Pinpoint the cell where the given text exists, returning its (X, Y) midpoint coordinate. 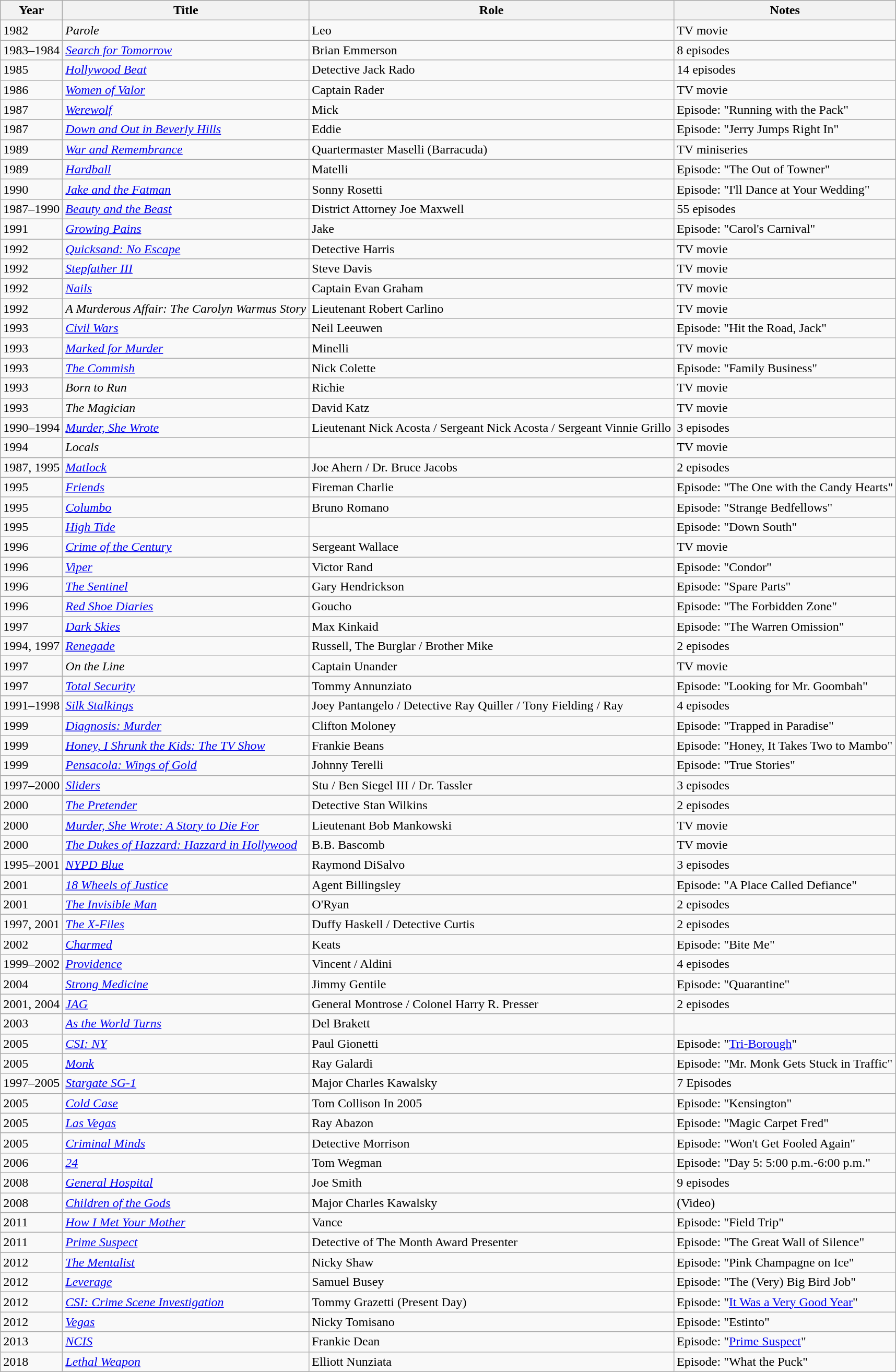
Episode: "What the Puck" (785, 1362)
Episode: "It Was a Very Good Year" (785, 1302)
1983–1984 (31, 50)
Total Security (186, 686)
Max Kinkaid (492, 626)
The Invisible Man (186, 905)
Episode: "The Forbidden Zone" (785, 607)
24 (186, 1163)
Murder, She Wrote (186, 428)
Jake and the Fatman (186, 189)
Honey, I Shrunk the Kids: The TV Show (186, 746)
Eddie (492, 129)
Year (31, 10)
Captain Unander (492, 666)
How I Met Your Mother (186, 1223)
Episode: "Strange Bedfellows" (785, 507)
9 episodes (785, 1182)
Search for Tomorrow (186, 50)
Tommy Grazetti (Present Day) (492, 1302)
JAG (186, 1004)
Minelli (492, 348)
A Murderous Affair: The Carolyn Warmus Story (186, 309)
Pensacola: Wings of Gold (186, 765)
Samuel Busey (492, 1282)
Episode: "Down South" (785, 527)
7 Episodes (785, 1083)
1990–1994 (31, 428)
General Hospital (186, 1182)
Down and Out in Beverly Hills (186, 129)
B.B. Bascomb (492, 845)
1987, 1995 (31, 467)
Nails (186, 289)
Sonny Rosetti (492, 189)
Episode: "The Out of Towner" (785, 169)
Keats (492, 944)
Leverage (186, 1282)
(Video) (785, 1202)
55 episodes (785, 209)
1985 (31, 70)
Prime Suspect (186, 1243)
Stu / Ben Siegel III / Dr. Tassler (492, 785)
Providence (186, 964)
Detective Morrison (492, 1143)
Episode: "Day 5: 5:00 p.m.-6:00 p.m." (785, 1163)
Episode: "Spare Parts" (785, 587)
Episode: "The (Very) Big Bird Job" (785, 1282)
The Commish (186, 368)
Paul Gionetti (492, 1044)
War and Remembrance (186, 149)
The X-Files (186, 925)
2003 (31, 1024)
Johnny Terelli (492, 765)
Goucho (492, 607)
1997–2000 (31, 785)
2006 (31, 1163)
1990 (31, 189)
Nicky Tomisano (492, 1322)
Joe Ahern / Dr. Bruce Jacobs (492, 467)
Las Vegas (186, 1123)
Ray Abazon (492, 1123)
Jake (492, 229)
2018 (31, 1362)
The Mentalist (186, 1262)
Joey Pantangelo / Detective Ray Quiller / Tony Fielding / Ray (492, 706)
Civil Wars (186, 328)
Children of the Gods (186, 1202)
Lieutenant Bob Mankowski (492, 825)
As the World Turns (186, 1024)
Episode: "Looking for Mr. Goombah" (785, 686)
Growing Pains (186, 229)
Quicksand: No Escape (186, 249)
1995–2001 (31, 865)
Episode: "The One with the Candy Hearts" (785, 487)
Episode: "Running with the Pack" (785, 110)
Columbo (186, 507)
Episode: "Won't Get Fooled Again" (785, 1143)
On the Line (186, 666)
Clifton Moloney (492, 726)
Episode: "The Great Wall of Silence" (785, 1243)
CSI: NY (186, 1044)
Viper (186, 566)
Episode: "True Stories" (785, 765)
O'Ryan (492, 905)
Matlock (186, 467)
Frankie Beans (492, 746)
Silk Stalkings (186, 706)
Episode: "Hit the Road, Jack" (785, 328)
TV miniseries (785, 149)
Episode: "Honey, It Takes Two to Mambo" (785, 746)
Episode: "Quarantine" (785, 984)
2002 (31, 944)
NCIS (186, 1342)
Episode: "Trapped in Paradise" (785, 726)
Mick (492, 110)
Nick Colette (492, 368)
Joe Smith (492, 1182)
Steve Davis (492, 269)
1991–1998 (31, 706)
Captain Evan Graham (492, 289)
14 episodes (785, 70)
Episode: "Mr. Monk Gets Stuck in Traffic" (785, 1063)
Episode: "Prime Suspect" (785, 1342)
Episode: "Tri-Borough" (785, 1044)
Marked for Murder (186, 348)
Vegas (186, 1322)
Diagnosis: Murder (186, 726)
Dark Skies (186, 626)
Episode: "Field Trip" (785, 1223)
1982 (31, 30)
Murder, She Wrote: A Story to Die For (186, 825)
Episode: "The Warren Omission" (785, 626)
Russell, The Burglar / Brother Mike (492, 646)
Frankie Dean (492, 1342)
Elliott Nunziata (492, 1362)
Sergeant Wallace (492, 547)
Detective Harris (492, 249)
Raymond DiSalvo (492, 865)
Captain Rader (492, 90)
Episode: "Bite Me" (785, 944)
1994, 1997 (31, 646)
Vance (492, 1223)
Del Brakett (492, 1024)
Strong Medicine (186, 984)
Fireman Charlie (492, 487)
Richie (492, 388)
Stargate SG-1 (186, 1083)
Detective Jack Rado (492, 70)
Lieutenant Nick Acosta / Sergeant Nick Acosta / Sergeant Vinnie Grillo (492, 428)
Episode: "Carol's Carnival" (785, 229)
1987–1990 (31, 209)
The Dukes of Hazzard: Hazzard in Hollywood (186, 845)
District Attorney Joe Maxwell (492, 209)
The Magician (186, 408)
Agent Billingsley (492, 885)
Leo (492, 30)
1999–2002 (31, 964)
Brian Emmerson (492, 50)
1997, 2001 (31, 925)
Friends (186, 487)
Charmed (186, 944)
2013 (31, 1342)
Monk (186, 1063)
CSI: Crime Scene Investigation (186, 1302)
Hollywood Beat (186, 70)
Sliders (186, 785)
Nicky Shaw (492, 1262)
Tom Wegman (492, 1163)
Locals (186, 447)
Women of Valor (186, 90)
Stepfather III (186, 269)
Victor Rand (492, 566)
NYPD Blue (186, 865)
Tommy Annunziato (492, 686)
Neil Leeuwen (492, 328)
Tom Collison In 2005 (492, 1103)
Episode: "Pink Champagne on Ice" (785, 1262)
Renegade (186, 646)
2001, 2004 (31, 1004)
Episode: "Condor" (785, 566)
Role (492, 10)
Gary Hendrickson (492, 587)
Detective of The Month Award Presenter (492, 1243)
Bruno Romano (492, 507)
1997–2005 (31, 1083)
1994 (31, 447)
Notes (785, 10)
Episode: "Estinto" (785, 1322)
Lethal Weapon (186, 1362)
Criminal Minds (186, 1143)
Werewolf (186, 110)
Episode: "Magic Carpet Fred" (785, 1123)
18 Wheels of Justice (186, 885)
Episode: "Family Business" (785, 368)
1991 (31, 229)
Hardball (186, 169)
Episode: "Kensington" (785, 1103)
Quartermaster Maselli (Barracuda) (492, 149)
The Sentinel (186, 587)
Lieutenant Robert Carlino (492, 309)
Parole (186, 30)
Crime of the Century (186, 547)
The Pretender (186, 805)
Cold Case (186, 1103)
Detective Stan Wilkins (492, 805)
Red Shoe Diaries (186, 607)
Jimmy Gentile (492, 984)
Episode: "I'll Dance at Your Wedding" (785, 189)
Beauty and the Beast (186, 209)
2004 (31, 984)
8 episodes (785, 50)
David Katz (492, 408)
Vincent / Aldini (492, 964)
Matelli (492, 169)
Episode: "A Place Called Defiance" (785, 885)
Ray Galardi (492, 1063)
General Montrose / Colonel Harry R. Presser (492, 1004)
Born to Run (186, 388)
High Tide (186, 527)
1986 (31, 90)
Episode: "Jerry Jumps Right In" (785, 129)
Duffy Haskell / Detective Curtis (492, 925)
Title (186, 10)
